Return [X, Y] of the center of cell containing provided text 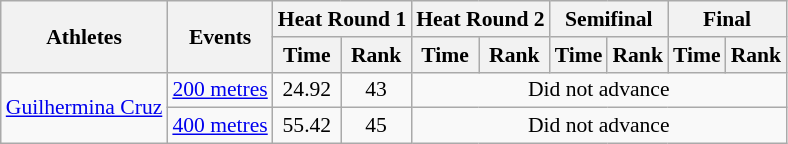
400 metres [220, 126]
45 [376, 126]
43 [376, 90]
200 metres [220, 90]
Semifinal [609, 19]
24.92 [307, 90]
Events [220, 36]
Heat Round 2 [480, 19]
Guilhermina Cruz [84, 108]
Athletes [84, 36]
Heat Round 1 [342, 19]
55.42 [307, 126]
Final [727, 19]
